From the cell containing the given text, extract its center point as (x, y) coordinate. 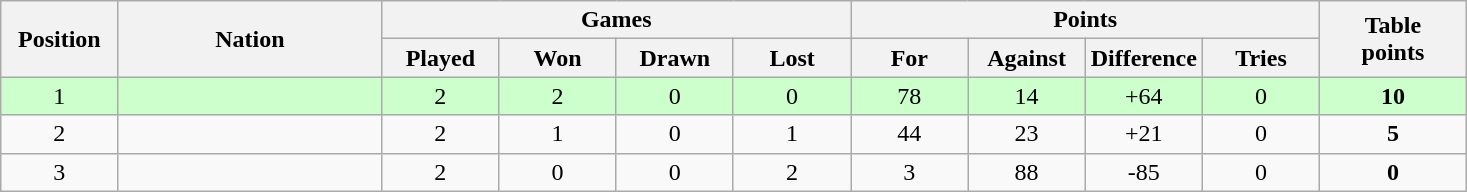
+21 (1144, 134)
Drawn (674, 58)
Position (60, 39)
10 (1394, 96)
Tries (1260, 58)
Played (440, 58)
+64 (1144, 96)
14 (1026, 96)
Nation (250, 39)
Lost (792, 58)
For (910, 58)
78 (910, 96)
Difference (1144, 58)
Games (616, 20)
Against (1026, 58)
5 (1394, 134)
88 (1026, 172)
44 (910, 134)
Won (558, 58)
23 (1026, 134)
Points (1086, 20)
Tablepoints (1394, 39)
-85 (1144, 172)
